For the text-containing cell, return its midpoint in [X, Y] coordinate format. 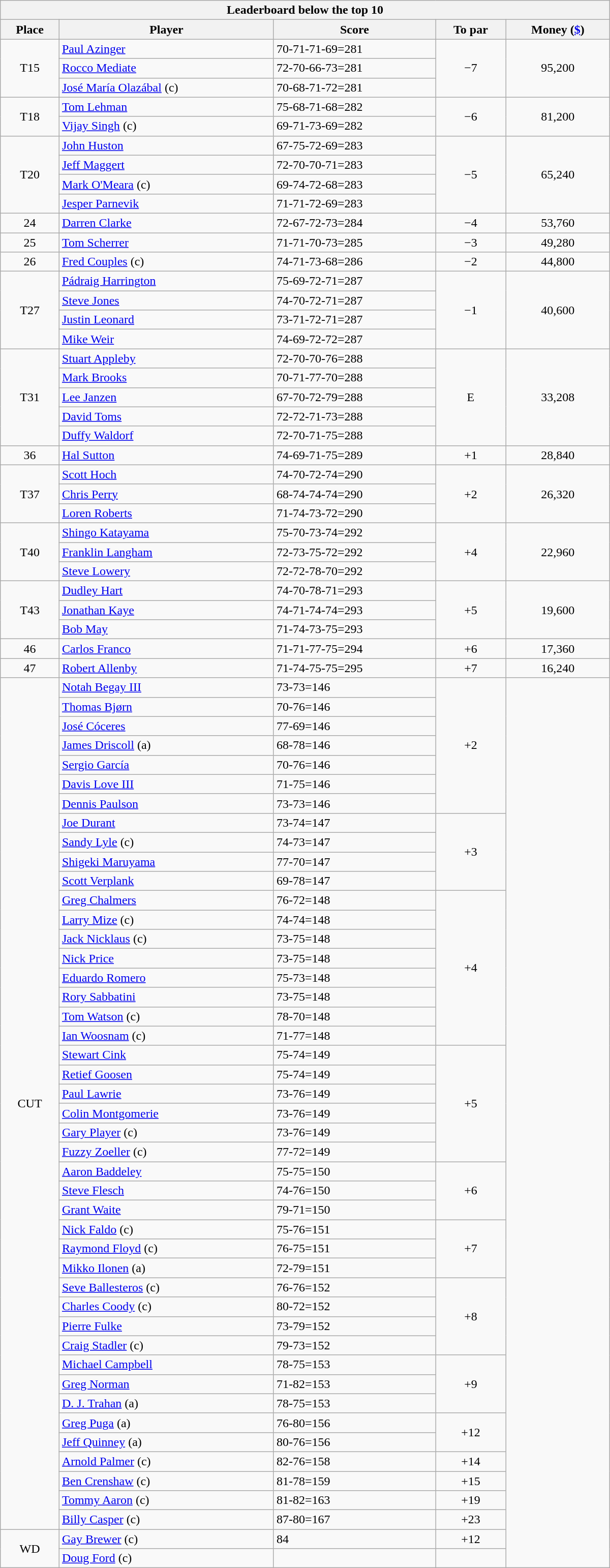
−2 [471, 262]
Paul Azinger [166, 49]
Mike Weir [166, 339]
−6 [471, 116]
Gay Brewer (c) [166, 1539]
Arnold Palmer (c) [166, 1461]
Bob May [166, 629]
71-71-72-69=283 [354, 203]
77-72=149 [354, 1152]
79-73=152 [354, 1345]
82-76=158 [354, 1461]
75-73=148 [354, 978]
Colin Montgomerie [166, 1113]
José Cóceres [166, 726]
Stuart Appleby [166, 358]
75-75=150 [354, 1171]
Shigeki Maruyama [166, 862]
74-70-72-71=287 [354, 300]
+1 [471, 455]
33,208 [558, 397]
19,600 [558, 610]
T18 [30, 116]
72-70-71-75=288 [354, 436]
71-82=153 [354, 1384]
Michael Campbell [166, 1365]
Charles Coody (c) [166, 1307]
Joe Durant [166, 823]
81-82=163 [354, 1500]
Seve Ballesteros (c) [166, 1287]
24 [30, 223]
Darren Clarke [166, 223]
73-79=152 [354, 1326]
68-74-74-74=290 [354, 494]
95,200 [558, 68]
Pierre Fulke [166, 1326]
72-72-71-73=288 [354, 416]
+15 [471, 1481]
Steve Lowery [166, 571]
T31 [30, 397]
Tom Watson (c) [166, 1016]
John Huston [166, 145]
22,960 [558, 552]
Greg Norman [166, 1384]
Dudley Hart [166, 591]
72-70-70-76=288 [354, 358]
44,800 [558, 262]
José María Olazábal (c) [166, 87]
79-71=150 [354, 1210]
D. J. Trahan (a) [166, 1403]
To par [471, 29]
Billy Casper (c) [166, 1520]
74-74=148 [354, 920]
87-80=167 [354, 1520]
74-70-78-71=293 [354, 591]
Loren Roberts [166, 513]
36 [30, 455]
71-71-77-75=294 [354, 649]
75-76=151 [354, 1229]
Lee Janzen [166, 397]
T27 [30, 310]
−4 [471, 223]
Nick Faldo (c) [166, 1229]
+19 [471, 1500]
Fuzzy Zoeller (c) [166, 1152]
Jack Nicklaus (c) [166, 939]
Raymond Floyd (c) [166, 1249]
−7 [471, 68]
Rocco Mediate [166, 68]
28,840 [558, 455]
76-80=156 [354, 1423]
Gary Player (c) [166, 1132]
69-71-73-69=282 [354, 126]
−5 [471, 174]
+3 [471, 852]
65,240 [558, 174]
Nick Price [166, 958]
71-71-70-73=285 [354, 243]
53,760 [558, 223]
Tommy Aaron (c) [166, 1500]
Shingo Katayama [166, 532]
Steve Flesch [166, 1191]
Franklin Langham [166, 552]
Jeff Quinney (a) [166, 1442]
Mark Brooks [166, 378]
77-70=147 [354, 862]
70-71-71-69=281 [354, 49]
David Toms [166, 416]
40,600 [558, 310]
Justin Leonard [166, 320]
71-74-75-75=295 [354, 668]
77-69=146 [354, 726]
James Driscoll (a) [166, 745]
T40 [30, 552]
−3 [471, 243]
Jesper Parnevik [166, 203]
Score [354, 29]
74-70-72-74=290 [354, 474]
70-68-71-72=281 [354, 87]
WD [30, 1549]
CUT [30, 1103]
Jeff Maggert [166, 165]
Player [166, 29]
Mikko Ilonen (a) [166, 1268]
78-70=148 [354, 1016]
Place [30, 29]
+14 [471, 1461]
Ben Crenshaw (c) [166, 1481]
74-71-74-74=293 [354, 610]
17,360 [558, 649]
72-79=151 [354, 1268]
Larry Mize (c) [166, 920]
25 [30, 243]
72-73-75-72=292 [354, 552]
Rory Sabbatini [166, 997]
+8 [471, 1316]
Tom Lehman [166, 107]
Vijay Singh (c) [166, 126]
75-69-72-71=287 [354, 281]
67-75-72-69=283 [354, 145]
+23 [471, 1520]
Fred Couples (c) [166, 262]
76-72=148 [354, 900]
73-74=147 [354, 823]
Davis Love III [166, 784]
68-78=146 [354, 745]
71-75=146 [354, 784]
71-77=148 [354, 1036]
+9 [471, 1384]
46 [30, 649]
Chris Perry [166, 494]
Tom Scherrer [166, 243]
Pádraig Harrington [166, 281]
T20 [30, 174]
T37 [30, 494]
Carlos Franco [166, 649]
Doug Ford (c) [166, 1558]
75-70-73-74=292 [354, 532]
84 [354, 1539]
67-70-72-79=288 [354, 397]
72-67-72-73=284 [354, 223]
Sandy Lyle (c) [166, 842]
76-75=151 [354, 1249]
Jonathan Kaye [166, 610]
Paul Lawrie [166, 1094]
Hal Sutton [166, 455]
73-71-72-71=287 [354, 320]
Scott Verplank [166, 881]
Money ($) [558, 29]
−1 [471, 310]
Sergio García [166, 765]
Stewart Cink [166, 1055]
Retief Goosen [166, 1074]
Duffy Waldorf [166, 436]
72-70-66-73=281 [354, 68]
70-71-77-70=288 [354, 378]
Grant Waite [166, 1210]
75-68-71-68=282 [354, 107]
71-74-73-75=293 [354, 629]
Eduardo Romero [166, 978]
T15 [30, 68]
80-76=156 [354, 1442]
Greg Chalmers [166, 900]
Greg Puga (a) [166, 1423]
72-70-70-71=283 [354, 165]
Thomas Bjørn [166, 707]
Mark O'Meara (c) [166, 184]
Scott Hoch [166, 474]
26,320 [558, 494]
26 [30, 262]
74-69-71-75=289 [354, 455]
81-78=159 [354, 1481]
Craig Stadler (c) [166, 1345]
T43 [30, 610]
47 [30, 668]
74-71-73-68=286 [354, 262]
Ian Woosnam (c) [166, 1036]
72-72-78-70=292 [354, 571]
69-78=147 [354, 881]
74-69-72-72=287 [354, 339]
74-73=147 [354, 842]
81,200 [558, 116]
Dennis Paulson [166, 803]
76-76=152 [354, 1287]
49,280 [558, 243]
69-74-72-68=283 [354, 184]
Leaderboard below the top 10 [305, 10]
Robert Allenby [166, 668]
74-76=150 [354, 1191]
E [471, 397]
71-74-73-72=290 [354, 513]
80-72=152 [354, 1307]
16,240 [558, 668]
Steve Jones [166, 300]
Aaron Baddeley [166, 1171]
Notah Begay III [166, 687]
